Find where the given text appears and provide that cell's center as [x, y] coordinate. 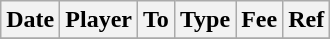
Date [30, 20]
To [156, 20]
Player [99, 20]
Fee [260, 20]
Type [204, 20]
Ref [306, 20]
